Detect which cell encompasses the target text, then output its [x, y] center coordinate. 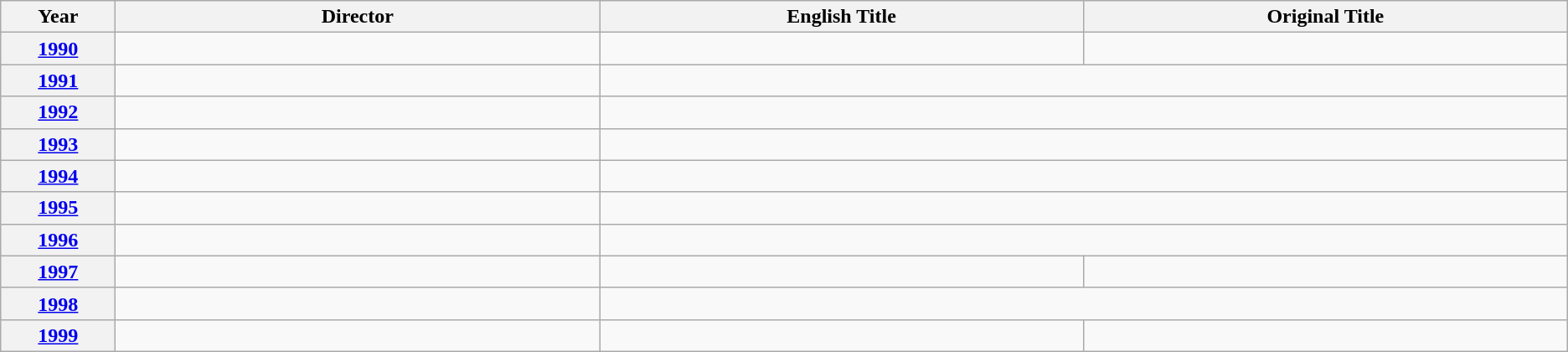
1993 [59, 144]
1990 [59, 49]
1998 [59, 303]
1995 [59, 208]
1992 [59, 112]
English Title [842, 17]
1999 [59, 335]
1997 [59, 272]
1991 [59, 80]
1994 [59, 176]
1996 [59, 240]
Director [358, 17]
Original Title [1325, 17]
Year [59, 17]
